Return (x, y) of the center of cell containing provided text 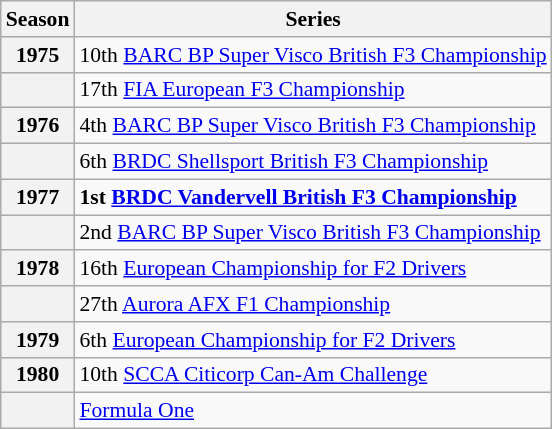
17th FIA European F3 Championship (312, 90)
1978 (38, 269)
Series (312, 19)
1975 (38, 55)
1976 (38, 126)
27th Aurora AFX F1 Championship (312, 304)
6th BRDC Shellsport British F3 Championship (312, 162)
1979 (38, 340)
10th SCCA Citicorp Can-Am Challenge (312, 375)
Season (38, 19)
2nd BARC BP Super Visco British F3 Championship (312, 233)
10th BARC BP Super Visco British F3 Championship (312, 55)
6th European Championship for F2 Drivers (312, 340)
16th European Championship for F2 Drivers (312, 269)
1977 (38, 197)
Formula One (312, 411)
1st BRDC Vandervell British F3 Championship (312, 197)
1980 (38, 375)
4th BARC BP Super Visco British F3 Championship (312, 126)
